From the cell containing the given text, extract its center point as (x, y) coordinate. 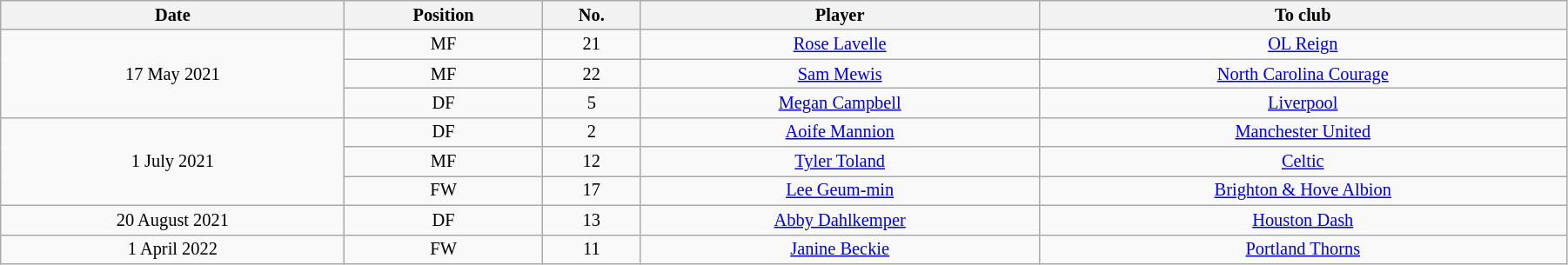
Lee Geum-min (840, 190)
Liverpool (1303, 103)
To club (1303, 15)
5 (592, 103)
17 May 2021 (172, 73)
1 July 2021 (172, 162)
Tyler Toland (840, 162)
Celtic (1303, 162)
21 (592, 44)
Aoife Mannion (840, 132)
North Carolina Courage (1303, 74)
Position (444, 15)
Abby Dahlkemper (840, 220)
Houston Dash (1303, 220)
1 April 2022 (172, 249)
Brighton & Hove Albion (1303, 190)
No. (592, 15)
Date (172, 15)
Megan Campbell (840, 103)
22 (592, 74)
20 August 2021 (172, 220)
Rose Lavelle (840, 44)
Portland Thorns (1303, 249)
OL Reign (1303, 44)
Player (840, 15)
Sam Mewis (840, 74)
13 (592, 220)
Janine Beckie (840, 249)
17 (592, 190)
2 (592, 132)
12 (592, 162)
11 (592, 249)
Manchester United (1303, 132)
